For the text-containing cell, return its midpoint in (x, y) coordinate format. 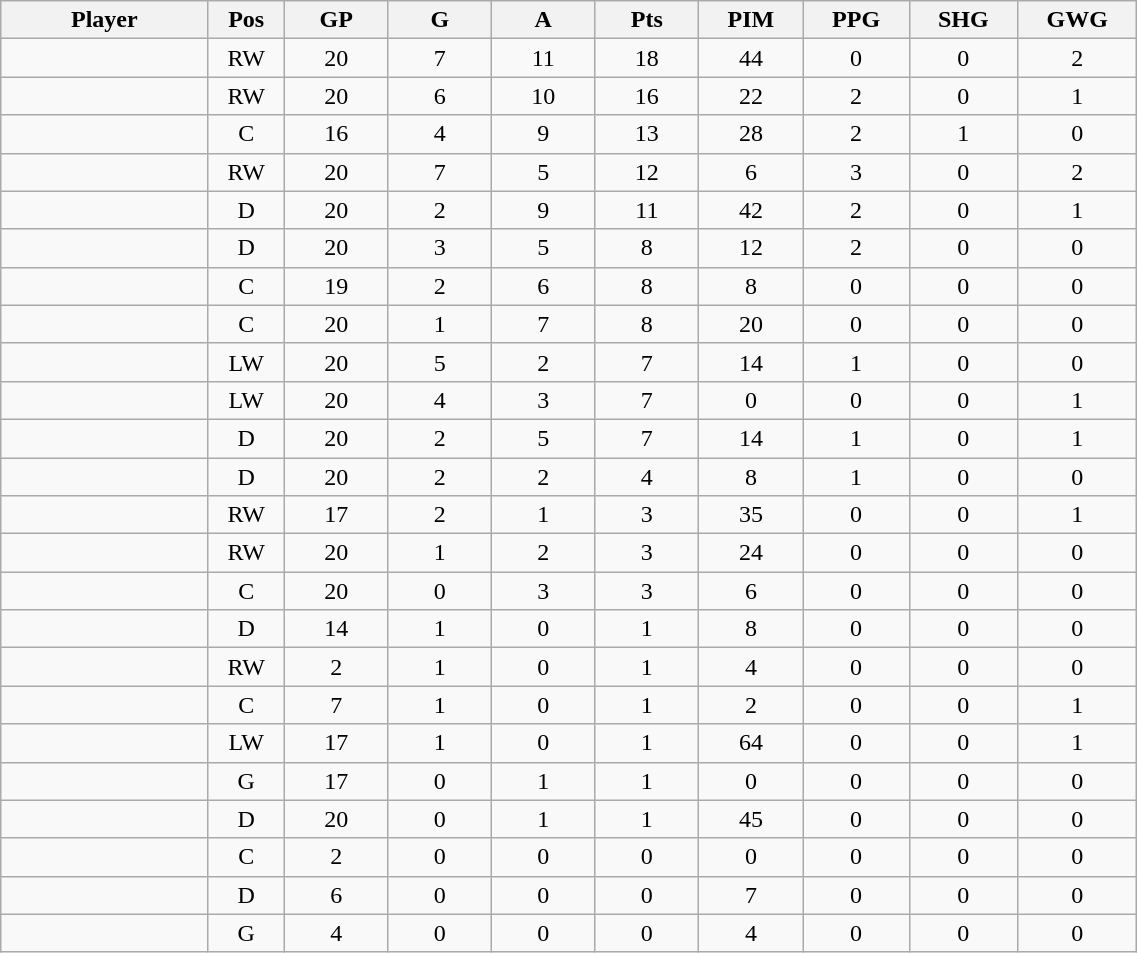
44 (752, 58)
64 (752, 743)
Pts (647, 20)
PIM (752, 20)
42 (752, 210)
35 (752, 515)
22 (752, 96)
SHG (964, 20)
GWG (1078, 20)
28 (752, 134)
19 (336, 286)
GP (336, 20)
13 (647, 134)
18 (647, 58)
10 (544, 96)
45 (752, 819)
PPG (856, 20)
Pos (246, 20)
Player (104, 20)
24 (752, 553)
A (544, 20)
